For the text-containing cell, return its midpoint in (X, Y) coordinate format. 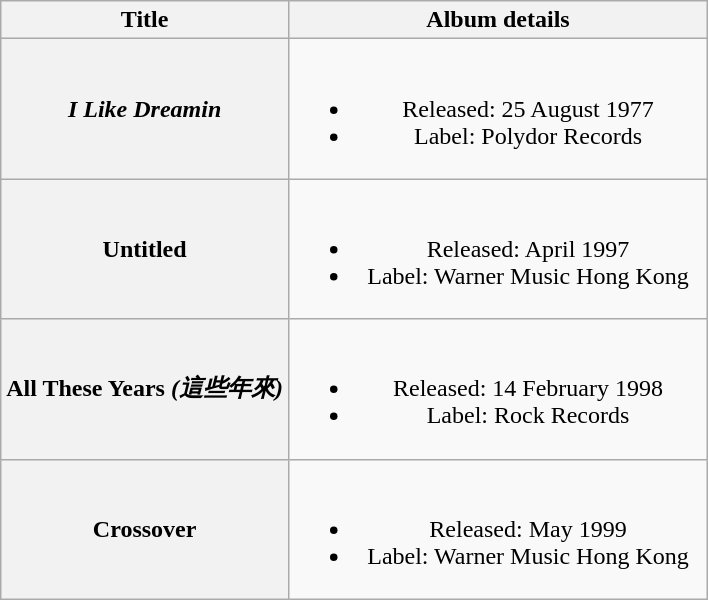
Released: April 1997Label: Warner Music Hong Kong (498, 249)
Released: 25 August 1977Label: Polydor Records (498, 109)
Untitled (145, 249)
All These Years (這些年來) (145, 389)
I Like Dreamin (145, 109)
Title (145, 20)
Album details (498, 20)
Released: 14 February 1998Label: Rock Records (498, 389)
Crossover (145, 529)
Released: May 1999Label: Warner Music Hong Kong (498, 529)
